Output the (x, y) coordinate of the center of the cell containing the given text.  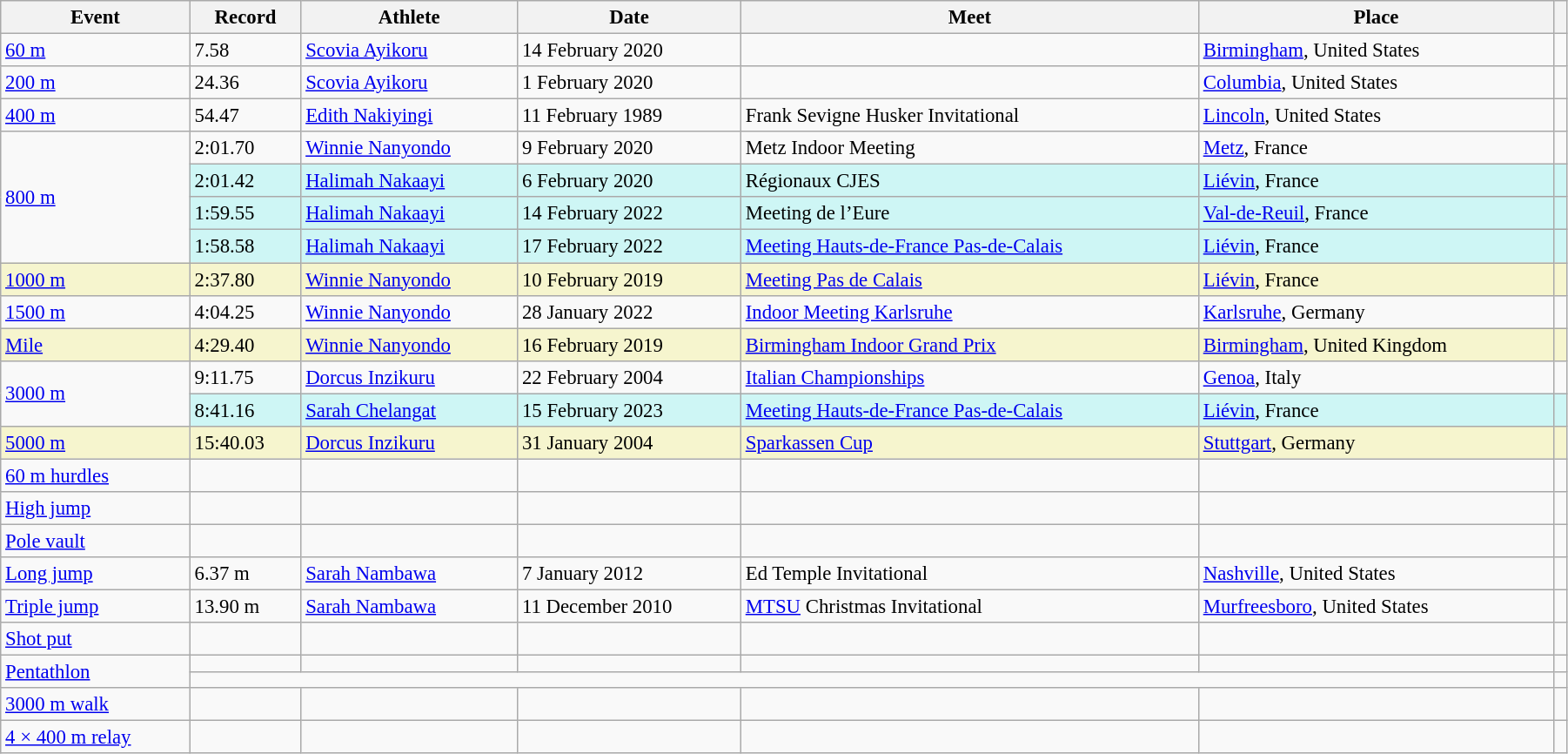
24.36 (245, 83)
1:59.55 (245, 213)
Régionaux CJES (969, 181)
Meeting Pas de Calais (969, 279)
28 January 2022 (630, 312)
Triple jump (96, 607)
Ed Temple Invitational (969, 574)
16 February 2019 (630, 345)
22 February 2004 (630, 377)
9:11.75 (245, 377)
Murfreesboro, United States (1376, 607)
Sparkassen Cup (969, 443)
Nashville, United States (1376, 574)
Shot put (96, 639)
1000 m (96, 279)
Mile (96, 345)
1500 m (96, 312)
10 February 2019 (630, 279)
4 × 400 m relay (96, 737)
Metz Indoor Meeting (969, 148)
4:04.25 (245, 312)
7.58 (245, 50)
Sarah Chelangat (409, 410)
Pentathlon (96, 672)
Stuttgart, Germany (1376, 443)
Italian Championships (969, 377)
Metz, France (1376, 148)
60 m hurdles (96, 475)
Indoor Meeting Karlsruhe (969, 312)
60 m (96, 50)
17 February 2022 (630, 246)
1:58.58 (245, 246)
4:29.40 (245, 345)
15 February 2023 (630, 410)
14 February 2020 (630, 50)
31 January 2004 (630, 443)
Event (96, 17)
High jump (96, 508)
400 m (96, 116)
MTSU Christmas Invitational (969, 607)
Karlsruhe, Germany (1376, 312)
Birmingham, United States (1376, 50)
7 January 2012 (630, 574)
6 February 2020 (630, 181)
14 February 2022 (630, 213)
1 February 2020 (630, 83)
2:01.70 (245, 148)
11 December 2010 (630, 607)
Birmingham, United Kingdom (1376, 345)
Record (245, 17)
13.90 m (245, 607)
Val-de-Reuil, France (1376, 213)
5000 m (96, 443)
Edith Nakiyingi (409, 116)
Meet (969, 17)
3000 m (96, 394)
11 February 1989 (630, 116)
Place (1376, 17)
9 February 2020 (630, 148)
2:01.42 (245, 181)
8:41.16 (245, 410)
Frank Sevigne Husker Invitational (969, 116)
Lincoln, United States (1376, 116)
200 m (96, 83)
Long jump (96, 574)
Pole vault (96, 541)
Birmingham Indoor Grand Prix (969, 345)
3000 m walk (96, 704)
Genoa, Italy (1376, 377)
Meeting de l’Eure (969, 213)
800 m (96, 197)
54.47 (245, 116)
15:40.03 (245, 443)
Athlete (409, 17)
2:37.80 (245, 279)
Date (630, 17)
Columbia, United States (1376, 83)
6.37 m (245, 574)
